Pinpoint the cell where the given text exists, returning its [x, y] midpoint coordinate. 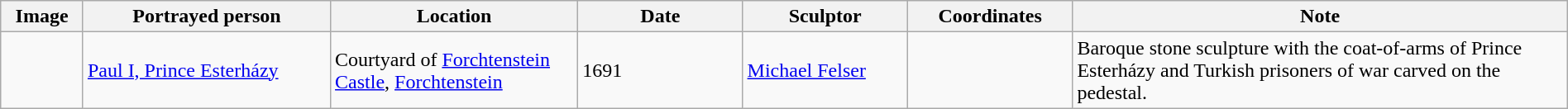
Paul I, Prince Esterházy [207, 70]
Portrayed person [207, 17]
Sculptor [825, 17]
Image [42, 17]
Courtyard of Forchtenstein Castle, Forchtenstein [455, 70]
Coordinates [989, 17]
Date [660, 17]
Location [455, 17]
Baroque stone sculpture with the coat-of-arms of Prince Esterházy and Turkish prisoners of war carved on the pedestal. [1320, 70]
Note [1320, 17]
Michael Felser [825, 70]
1691 [660, 70]
